Provide the (X, Y) coordinate of the cell's center where the given text is located.  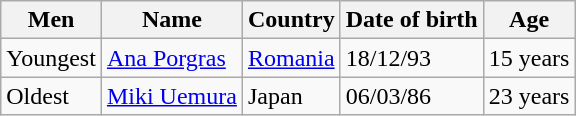
Oldest (52, 96)
Name (172, 20)
Men (52, 20)
18/12/93 (412, 58)
Age (529, 20)
Romania (291, 58)
15 years (529, 58)
Country (291, 20)
Miki Uemura (172, 96)
23 years (529, 96)
Youngest (52, 58)
Japan (291, 96)
Date of birth (412, 20)
Ana Porgras (172, 58)
06/03/86 (412, 96)
